Locate the cell with the specified text and output its (X, Y) center coordinate. 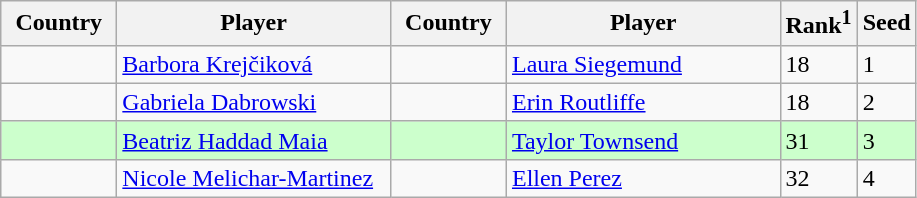
Seed (886, 24)
Beatriz Haddad Maia (254, 140)
Laura Siegemund (643, 64)
Taylor Townsend (643, 140)
Ellen Perez (643, 178)
2 (886, 102)
1 (886, 64)
Barbora Krejčiková (254, 64)
32 (818, 178)
Nicole Melichar-Martinez (254, 178)
31 (818, 140)
3 (886, 140)
4 (886, 178)
Rank1 (818, 24)
Erin Routliffe (643, 102)
Gabriela Dabrowski (254, 102)
